Detect which cell encompasses the target text, then output its (X, Y) center coordinate. 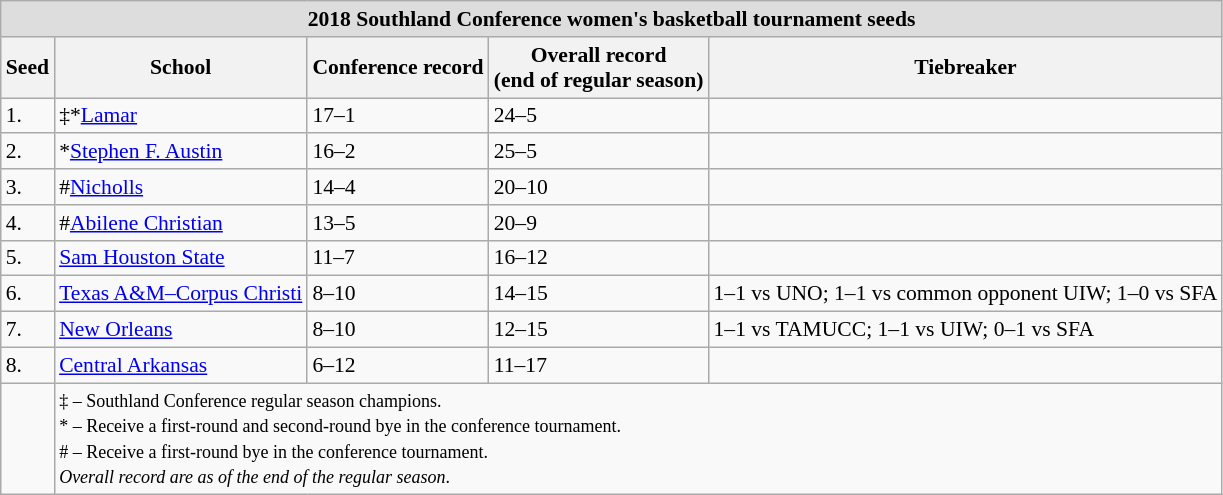
11–17 (599, 365)
25–5 (599, 152)
16–12 (599, 258)
13–5 (398, 223)
11–7 (398, 258)
1–1 vs UNO; 1–1 vs common opponent UIW; 1–0 vs SFA (965, 294)
14–15 (599, 294)
2. (28, 152)
6–12 (398, 365)
Texas A&M–Corpus Christi (180, 294)
6. (28, 294)
24–5 (599, 116)
Tiebreaker (965, 68)
New Orleans (180, 330)
Central Arkansas (180, 365)
Conference record (398, 68)
7. (28, 330)
Sam Houston State (180, 258)
#Nicholls (180, 187)
2018 Southland Conference women's basketball tournament seeds (612, 19)
4. (28, 223)
School (180, 68)
3. (28, 187)
14–4 (398, 187)
Overall record (end of regular season) (599, 68)
‡*Lamar (180, 116)
1. (28, 116)
20–9 (599, 223)
Seed (28, 68)
#Abilene Christian (180, 223)
1–1 vs TAMUCC; 1–1 vs UIW; 0–1 vs SFA (965, 330)
12–15 (599, 330)
20–10 (599, 187)
*Stephen F. Austin (180, 152)
5. (28, 258)
17–1 (398, 116)
8. (28, 365)
16–2 (398, 152)
